Pinpoint the cell where the given text exists, returning its [X, Y] midpoint coordinate. 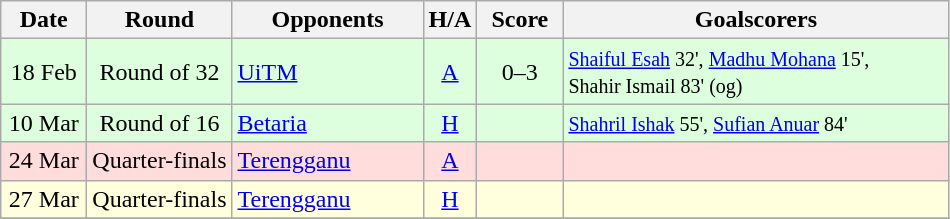
Round [160, 20]
Goalscorers [756, 20]
0–3 [520, 72]
UiTM [328, 72]
Shaiful Esah 32', Madhu Mohana 15',Shahir Ismail 83' (og) [756, 72]
Round of 16 [160, 123]
Betaria [328, 123]
Date [44, 20]
27 Mar [44, 199]
Score [520, 20]
18 Feb [44, 72]
24 Mar [44, 161]
Shahril Ishak 55', Sufian Anuar 84' [756, 123]
10 Mar [44, 123]
Opponents [328, 20]
Round of 32 [160, 72]
H/A [450, 20]
